Extract the [X, Y] coordinate from the center of the cell holding the provided text.  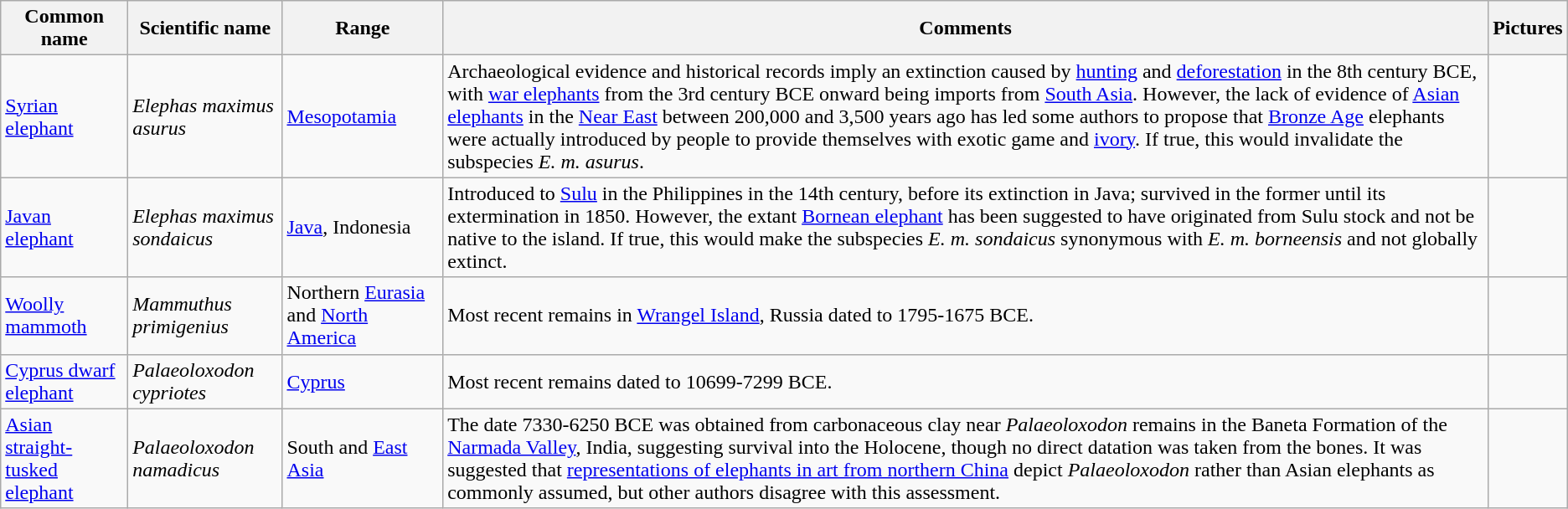
South and East Asia [363, 459]
Cyprus [363, 382]
Asian straight-tusked elephant [64, 459]
Most recent remains in Wrangel Island, Russia dated to 1795-1675 BCE. [966, 316]
Java, Indonesia [363, 228]
Woolly mammoth [64, 316]
Range [363, 28]
Palaeoloxodon cypriotes [205, 382]
Cyprus dwarf elephant [64, 382]
Most recent remains dated to 10699-7299 BCE. [966, 382]
Syrian elephant [64, 116]
Scientific name [205, 28]
Elephas maximus sondaicus [205, 228]
Elephas maximus asurus [205, 116]
Mesopotamia [363, 116]
Northern Eurasia and North America [363, 316]
Palaeoloxodon namadicus [205, 459]
Javan elephant [64, 228]
Comments [966, 28]
Mammuthus primigenius [205, 316]
Pictures [1528, 28]
Common name [64, 28]
